From the cell containing the given text, extract its center point as [x, y] coordinate. 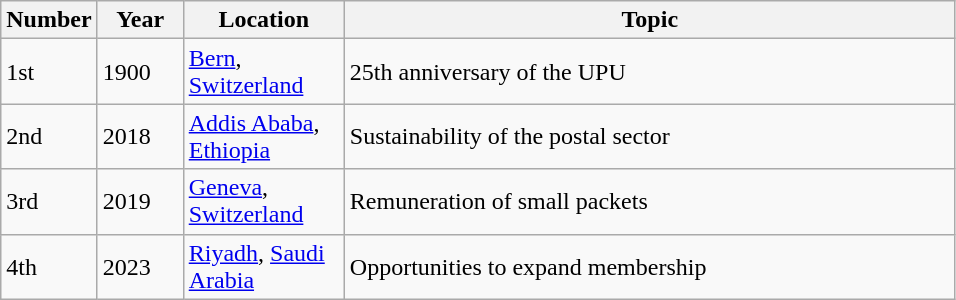
Number [49, 20]
1st [49, 72]
Remuneration of small packets [650, 202]
4th [49, 266]
Bern, Switzerland [264, 72]
Opportunities to expand membership [650, 266]
25th anniversary of the UPU [650, 72]
2019 [140, 202]
Riyadh, Saudi Arabia [264, 266]
2nd [49, 136]
Topic [650, 20]
1900 [140, 72]
2023 [140, 266]
Year [140, 20]
Location [264, 20]
3rd [49, 202]
2018 [140, 136]
Sustainability of the postal sector [650, 136]
Geneva, Switzerland [264, 202]
Addis Ababa, Ethiopia [264, 136]
